Scan for the cell matching the given text and deliver its [X, Y] coordinate at center. 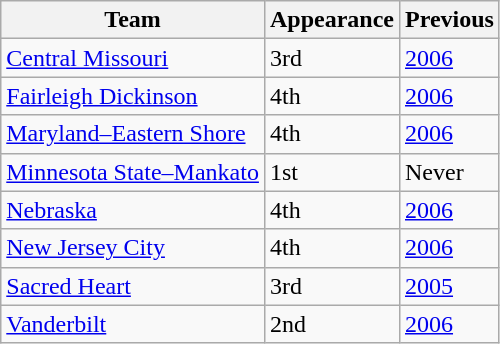
Fairleigh Dickinson [133, 96]
2005 [449, 286]
Nebraska [133, 210]
Sacred Heart [133, 286]
Appearance [332, 20]
Vanderbilt [133, 324]
Central Missouri [133, 58]
New Jersey City [133, 248]
Team [133, 20]
Minnesota State–Mankato [133, 172]
Never [449, 172]
Maryland–Eastern Shore [133, 134]
Previous [449, 20]
2nd [332, 324]
1st [332, 172]
